Return the [X, Y] coordinate for the center point of the cell that contains the specified text.  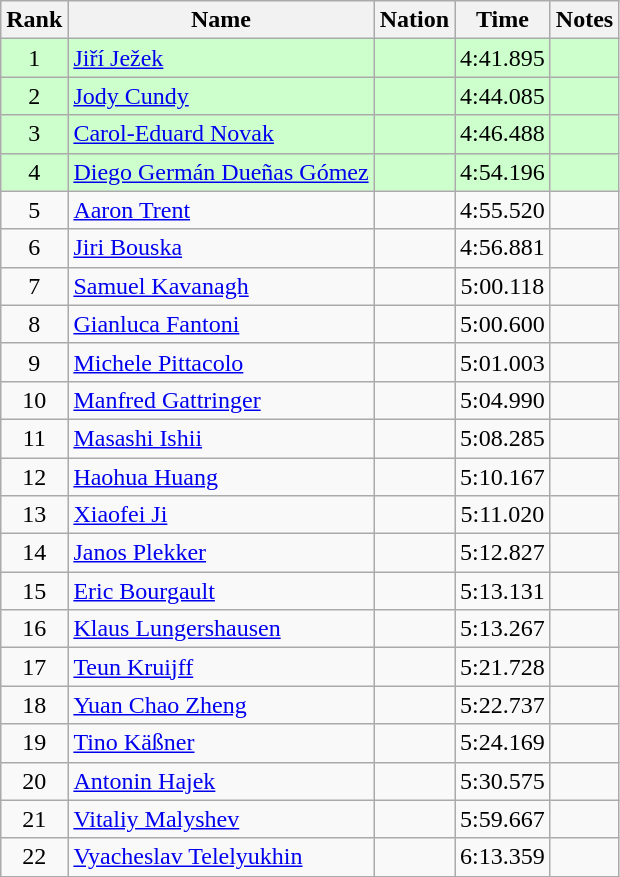
5:04.990 [503, 400]
18 [34, 705]
9 [34, 362]
5:00.600 [503, 324]
5:10.167 [503, 477]
Xiaofei Ji [221, 515]
Jiri Bouska [221, 248]
Notes [584, 20]
13 [34, 515]
20 [34, 781]
Jody Cundy [221, 96]
5:00.118 [503, 286]
7 [34, 286]
2 [34, 96]
4:41.895 [503, 58]
Gianluca Fantoni [221, 324]
Janos Plekker [221, 553]
15 [34, 591]
Rank [34, 20]
14 [34, 553]
12 [34, 477]
Jiří Ježek [221, 58]
17 [34, 667]
Antonin Hajek [221, 781]
5:12.827 [503, 553]
8 [34, 324]
5:59.667 [503, 819]
4:46.488 [503, 134]
Samuel Kavanagh [221, 286]
Nation [414, 20]
Michele Pittacolo [221, 362]
Teun Kruijff [221, 667]
1 [34, 58]
5:13.267 [503, 629]
21 [34, 819]
6 [34, 248]
19 [34, 743]
6:13.359 [503, 857]
Manfred Gattringer [221, 400]
Masashi Ishii [221, 438]
3 [34, 134]
5 [34, 210]
Diego Germán Dueñas Gómez [221, 172]
5:13.131 [503, 591]
Vyacheslav Telelyukhin [221, 857]
5:24.169 [503, 743]
Time [503, 20]
Klaus Lungershausen [221, 629]
5:22.737 [503, 705]
11 [34, 438]
5:11.020 [503, 515]
10 [34, 400]
Haohua Huang [221, 477]
Aaron Trent [221, 210]
Vitaliy Malyshev [221, 819]
22 [34, 857]
4:55.520 [503, 210]
Name [221, 20]
4:44.085 [503, 96]
Eric Bourgault [221, 591]
4:56.881 [503, 248]
16 [34, 629]
4 [34, 172]
Carol-Eduard Novak [221, 134]
5:01.003 [503, 362]
4:54.196 [503, 172]
5:08.285 [503, 438]
Yuan Chao Zheng [221, 705]
5:21.728 [503, 667]
Tino Käßner [221, 743]
5:30.575 [503, 781]
